Determine the (x, y) coordinate at the center of the cell enclosing the given text.  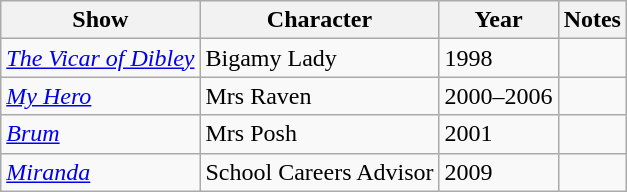
Character (320, 20)
Mrs Raven (320, 96)
2001 (498, 134)
1998 (498, 58)
My Hero (100, 96)
Miranda (100, 172)
Show (100, 20)
2000–2006 (498, 96)
The Vicar of Dibley (100, 58)
Mrs Posh (320, 134)
Notes (592, 20)
Brum (100, 134)
Year (498, 20)
Bigamy Lady (320, 58)
School Careers Advisor (320, 172)
2009 (498, 172)
